Determine the (X, Y) coordinate at the center of the cell enclosing the given text.  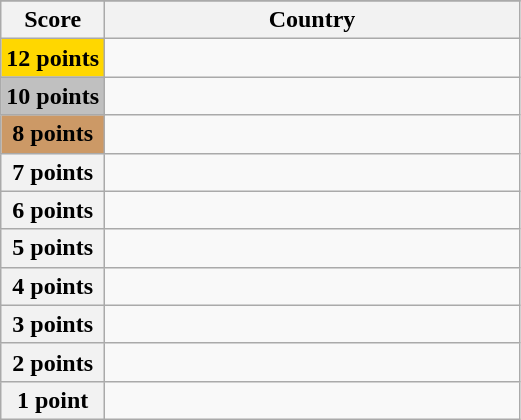
3 points (53, 324)
1 point (53, 400)
4 points (53, 286)
Score (53, 20)
5 points (53, 248)
2 points (53, 362)
7 points (53, 172)
Country (312, 20)
10 points (53, 96)
8 points (53, 134)
12 points (53, 58)
6 points (53, 210)
